Identify which cell holds the provided text, then report its [x, y] central coordinate. 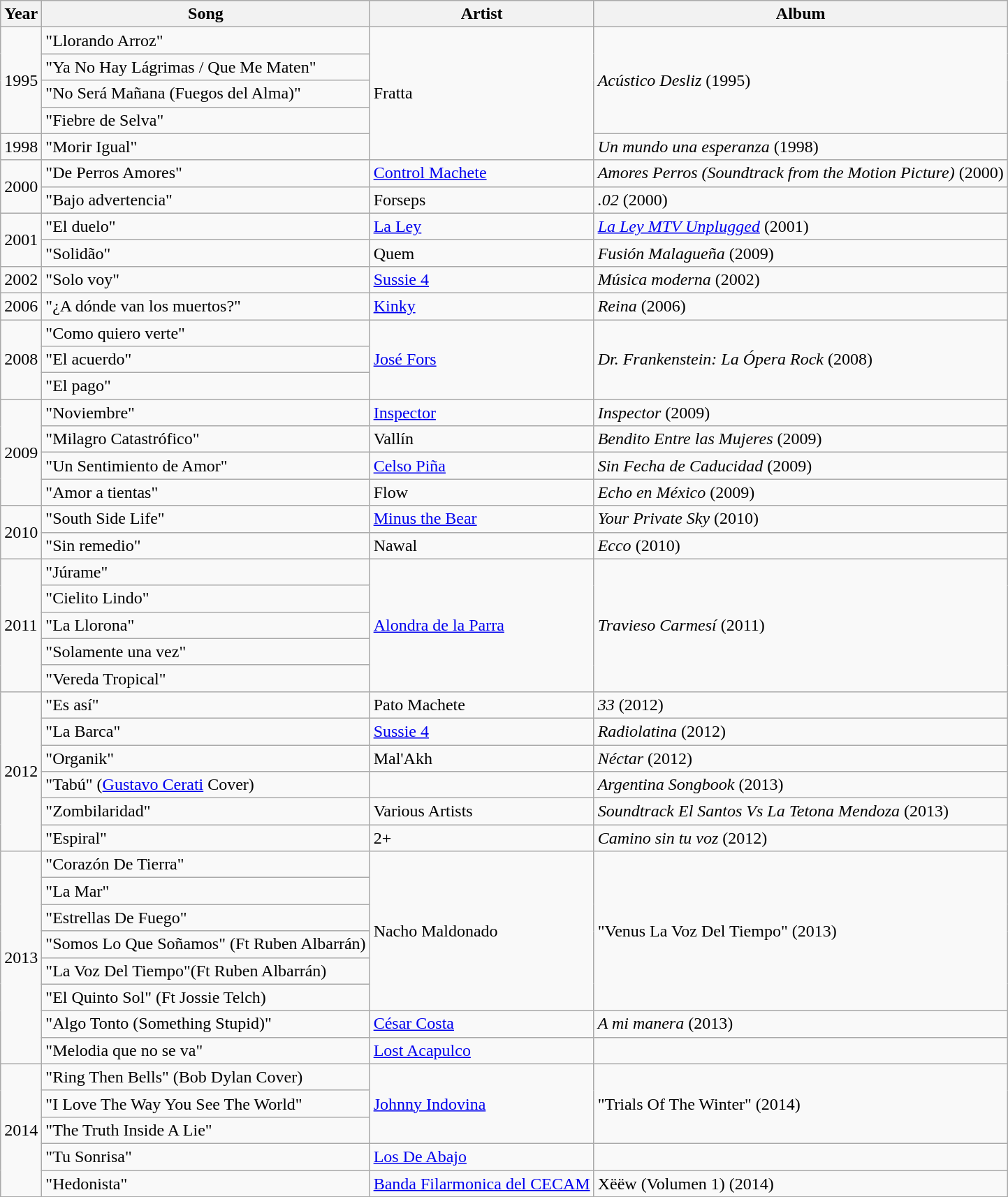
"De Perros Amores" [205, 173]
2012 [21, 771]
"Ya No Hay Lágrimas / Que Me Maten" [205, 67]
César Costa [482, 1024]
Year [21, 14]
"Zombilaridad" [205, 812]
Nawal [482, 545]
Néctar (2012) [801, 758]
Xëëw (Volumen 1) (2014) [801, 1184]
"Solamente una vez" [205, 652]
"South Side Life" [205, 519]
"Júrame" [205, 572]
2013 [21, 957]
"I Love The Way You See The World" [205, 1103]
"La Mar" [205, 891]
"Noviembre" [205, 413]
Argentina Songbook (2013) [801, 785]
Fusión Malagueña (2009) [801, 253]
Reina (2006) [801, 306]
Quem [482, 253]
"Cielito Lindo" [205, 598]
"Venus La Voz Del Tiempo" (2013) [801, 931]
"Solidão" [205, 253]
"Hedonista" [205, 1184]
Sin Fecha de Caducidad (2009) [801, 466]
33 (2012) [801, 705]
Various Artists [482, 812]
Soundtrack El Santos Vs La Tetona Mendoza (2013) [801, 812]
Alondra de la Parra [482, 625]
2002 [21, 279]
A mi manera (2013) [801, 1024]
Artist [482, 14]
"No Será Mañana (Fuegos del Alma)" [205, 94]
2+ [482, 838]
Song [205, 14]
"Morir Igual" [205, 147]
Mal'Akh [482, 758]
"Amor a tientas" [205, 492]
Radiolatina (2012) [801, 731]
Dr. Frankenstein: La Ópera Rock (2008) [801, 360]
"Tabú" (Gustavo Cerati Cover) [205, 785]
Johnny Indovina [482, 1103]
Bendito Entre las Mujeres (2009) [801, 439]
Echo en México (2009) [801, 492]
Minus the Bear [482, 519]
.02 (2000) [801, 200]
La Ley [482, 226]
1995 [21, 80]
Control Machete [482, 173]
"Tu Sonrisa" [205, 1156]
Banda Filarmonica del CECAM [482, 1184]
"Sin remedio" [205, 545]
"Es así" [205, 705]
"El pago" [205, 386]
"Espiral" [205, 838]
Lost Acapulco [482, 1050]
"Organik" [205, 758]
Travieso Carmesí (2011) [801, 625]
Vallín [482, 439]
Acústico Desliz (1995) [801, 80]
"La Barca" [205, 731]
Celso Piña [482, 466]
2009 [21, 453]
"Milagro Catastrófico" [205, 439]
"Ring Then Bells" (Bob Dylan Cover) [205, 1077]
"El duelo" [205, 226]
"Llorando Arroz" [205, 41]
Your Private Sky (2010) [801, 519]
2000 [21, 186]
Camino sin tu voz (2012) [801, 838]
"Como quiero verte" [205, 333]
2008 [21, 360]
Los De Abajo [482, 1156]
2011 [21, 625]
"La Voz Del Tiempo"(Ft Ruben Albarrán) [205, 971]
Inspector (2009) [801, 413]
Fratta [482, 94]
"Estrellas De Fuego" [205, 918]
"Somos Lo Que Soñamos" (Ft Ruben Albarrán) [205, 944]
"La Llorona" [205, 625]
"Fiebre de Selva" [205, 120]
"Un Sentimiento de Amor" [205, 466]
"Melodia que no se va" [205, 1050]
La Ley MTV Unplugged (2001) [801, 226]
"Corazón De Tierra" [205, 865]
2014 [21, 1130]
Forseps [482, 200]
"Solo voy" [205, 279]
Kinky [482, 306]
"Algo Tonto (Something Stupid)" [205, 1024]
2001 [21, 240]
Amores Perros (Soundtrack from the Motion Picture) (2000) [801, 173]
Album [801, 14]
Música moderna (2002) [801, 279]
"Vereda Tropical" [205, 678]
1998 [21, 147]
"The Truth Inside A Lie" [205, 1130]
Un mundo una esperanza (1998) [801, 147]
"Trials Of The Winter" (2014) [801, 1103]
Pato Machete [482, 705]
Flow [482, 492]
Nacho Maldonado [482, 931]
"Bajo advertencia" [205, 200]
"El acuerdo" [205, 360]
Ecco (2010) [801, 545]
2010 [21, 532]
"¿A dónde van los muertos?" [205, 306]
"El Quinto Sol" (Ft Jossie Telch) [205, 997]
2006 [21, 306]
José Fors [482, 360]
Inspector [482, 413]
